Return the [x, y] coordinate for the center point of the cell that contains the specified text.  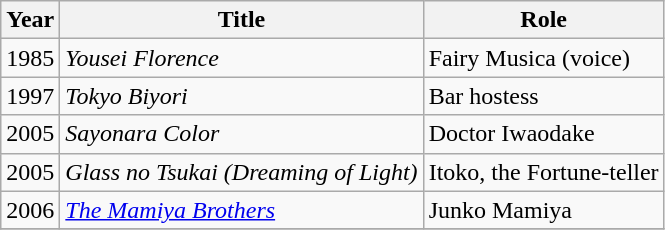
Doctor Iwaodake [544, 134]
Glass no Tsukai (Dreaming of Light) [242, 172]
Yousei Florence [242, 58]
Fairy Musica (voice) [544, 58]
1997 [30, 96]
Year [30, 20]
2006 [30, 210]
The Mamiya Brothers [242, 210]
Itoko, the Fortune-teller [544, 172]
Role [544, 20]
Title [242, 20]
Bar hostess [544, 96]
Sayonara Color [242, 134]
Junko Mamiya [544, 210]
Tokyo Biyori [242, 96]
1985 [30, 58]
